Return the [x, y] coordinate for the center point of the cell that contains the specified text.  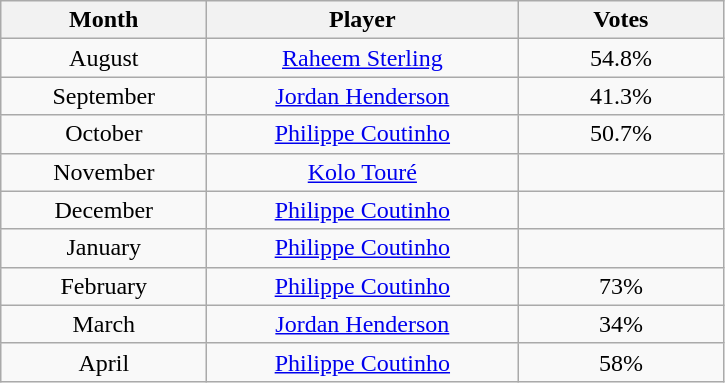
Player [362, 20]
September [104, 96]
50.7% [621, 134]
73% [621, 286]
Month [104, 20]
October [104, 134]
April [104, 362]
February [104, 286]
34% [621, 324]
Kolo Touré [362, 172]
Votes [621, 20]
Raheem Sterling [362, 58]
January [104, 248]
August [104, 58]
58% [621, 362]
December [104, 210]
March [104, 324]
54.8% [621, 58]
November [104, 172]
41.3% [621, 96]
